Locate the cell with the specified text and output its (X, Y) center coordinate. 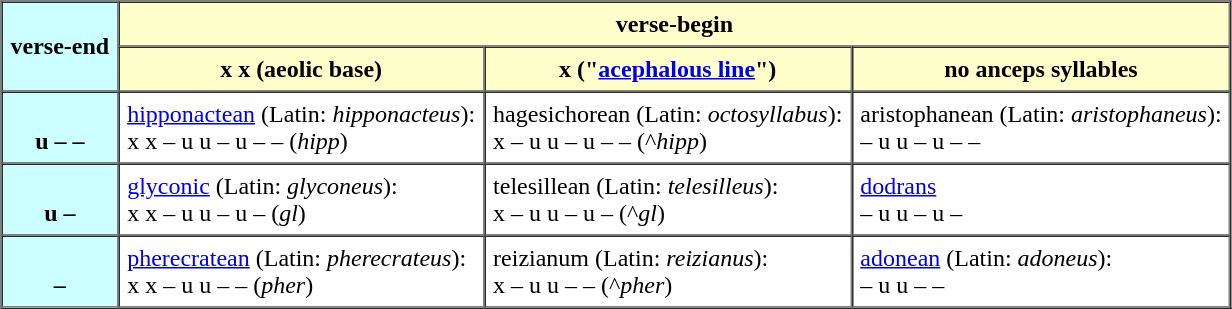
verse-begin (674, 24)
no anceps syllables (1040, 68)
pherecratean (Latin: pherecrateus):x x – u u – – (pher) (301, 272)
aristophanean (Latin: aristophaneus):– u u – u – – (1040, 128)
u – (60, 200)
u – – (60, 128)
dodrans– u u – u – (1040, 200)
hipponactean (Latin: hipponacteus):x x – u u – u – – (hipp) (301, 128)
x ("acephalous line") (668, 68)
telesillean (Latin: telesilleus):x – u u – u – (^gl) (668, 200)
– (60, 272)
x x (aeolic base) (301, 68)
reizianum (Latin: reizianus):x – u u – – (^pher) (668, 272)
glyconic (Latin: glyconeus):x x – u u – u – (gl) (301, 200)
verse-end (60, 47)
hagesichorean (Latin: octosyllabus):x – u u – u – – (^hipp) (668, 128)
adonean (Latin: adoneus):– u u – – (1040, 272)
